Scan for the cell matching the given text and deliver its (X, Y) coordinate at center. 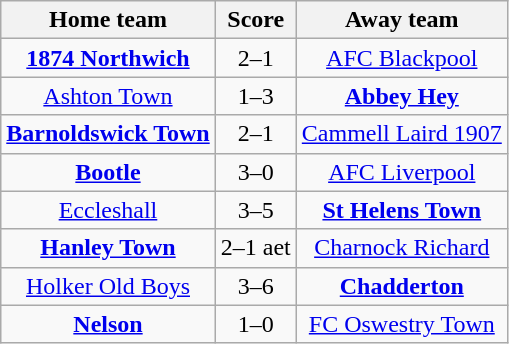
3–6 (256, 286)
1–3 (256, 96)
St Helens Town (402, 210)
Holker Old Boys (108, 286)
Bootle (108, 172)
Home team (108, 20)
Nelson (108, 324)
Away team (402, 20)
3–5 (256, 210)
Score (256, 20)
Charnock Richard (402, 248)
1874 Northwich (108, 58)
Ashton Town (108, 96)
Barnoldswick Town (108, 134)
2–1 aet (256, 248)
AFC Blackpool (402, 58)
3–0 (256, 172)
Eccleshall (108, 210)
Abbey Hey (402, 96)
FC Oswestry Town (402, 324)
AFC Liverpool (402, 172)
Hanley Town (108, 248)
Chadderton (402, 286)
1–0 (256, 324)
Cammell Laird 1907 (402, 134)
